From the cell containing the given text, extract its center point as (X, Y) coordinate. 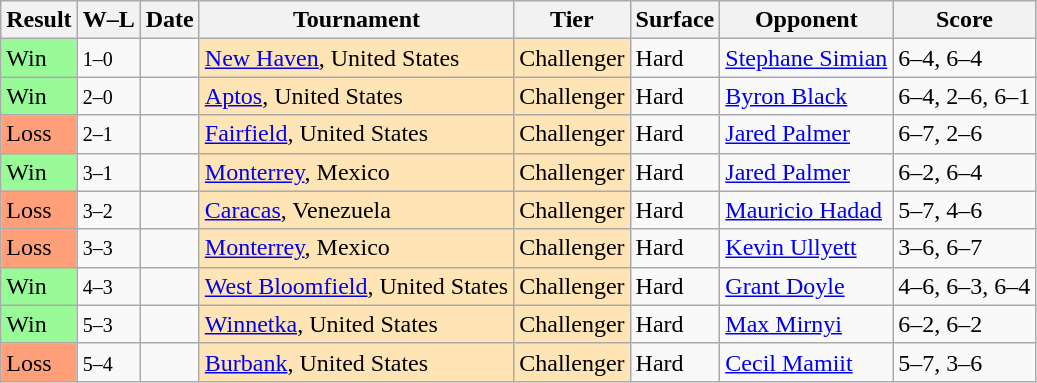
Tier (572, 20)
Burbank, United States (356, 362)
Aptos, United States (356, 96)
6–4, 6–4 (964, 58)
Tournament (356, 20)
New Haven, United States (356, 58)
Score (964, 20)
6–2, 6–2 (964, 324)
Opponent (806, 20)
Byron Black (806, 96)
6–7, 2–6 (964, 134)
3–1 (108, 172)
Fairfield, United States (356, 134)
5–7, 4–6 (964, 210)
3–2 (108, 210)
Cecil Mamiit (806, 362)
Caracas, Venezuela (356, 210)
Surface (675, 20)
Stephane Simian (806, 58)
3–6, 6–7 (964, 248)
5–3 (108, 324)
Max Mirnyi (806, 324)
6–2, 6–4 (964, 172)
5–4 (108, 362)
W–L (108, 20)
1–0 (108, 58)
3–3 (108, 248)
West Bloomfield, United States (356, 286)
Winnetka, United States (356, 324)
2–0 (108, 96)
6–4, 2–6, 6–1 (964, 96)
4–3 (108, 286)
Mauricio Hadad (806, 210)
Result (39, 20)
4–6, 6–3, 6–4 (964, 286)
5–7, 3–6 (964, 362)
Kevin Ullyett (806, 248)
Grant Doyle (806, 286)
2–1 (108, 134)
Date (170, 20)
